Scan for the cell matching the given text and deliver its [X, Y] coordinate at center. 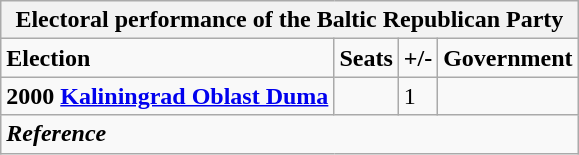
Government [508, 58]
+/- [418, 58]
1 [418, 96]
Reference [290, 134]
2000 Kaliningrad Oblast Duma [168, 96]
Electoral performance of the Baltic Republican Party [290, 20]
Seats [366, 58]
Election [168, 58]
